Find where the given text appears and provide that cell's center as (X, Y) coordinate. 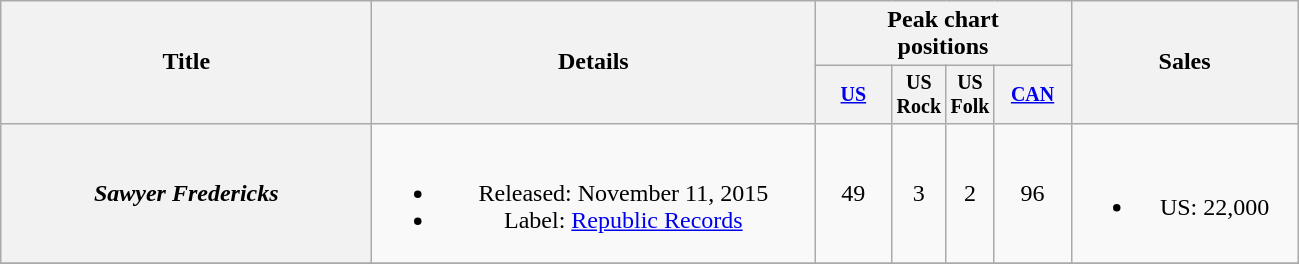
Title (186, 62)
Details (594, 62)
2 (970, 193)
96 (1032, 193)
US Rock (919, 94)
Released: November 11, 2015Label: Republic Records (594, 193)
US (854, 94)
US Folk (970, 94)
Sawyer Fredericks (186, 193)
49 (854, 193)
Peak chartpositions (943, 34)
US: 22,000 (1184, 193)
CAN (1032, 94)
3 (919, 193)
Sales (1184, 62)
